Locate the cell with the specified text and output its [x, y] center coordinate. 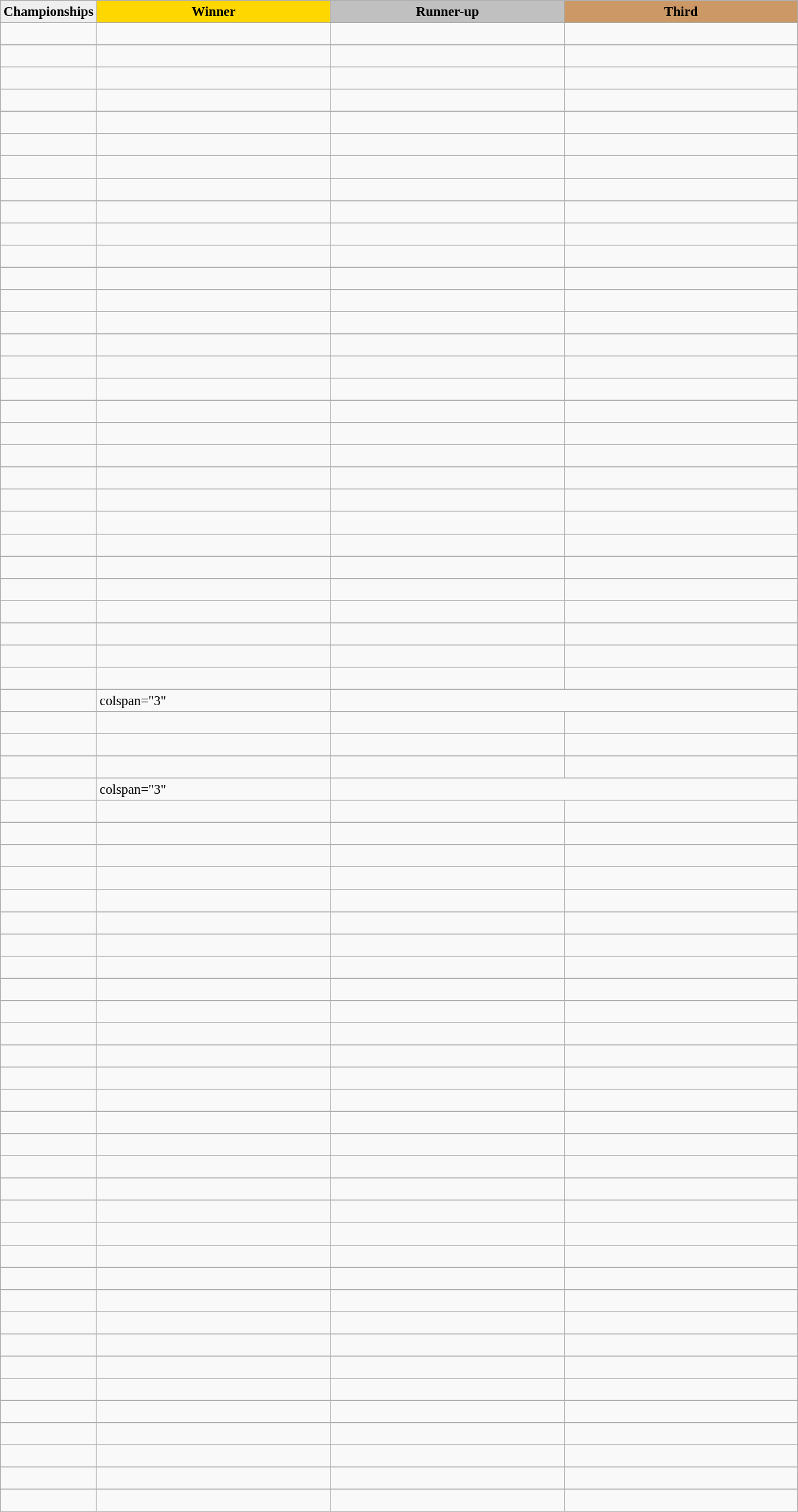
Third [681, 12]
Winner [213, 12]
Championships [48, 12]
Runner-up [447, 12]
